Output the (x, y) coordinate of the center of the cell containing the given text.  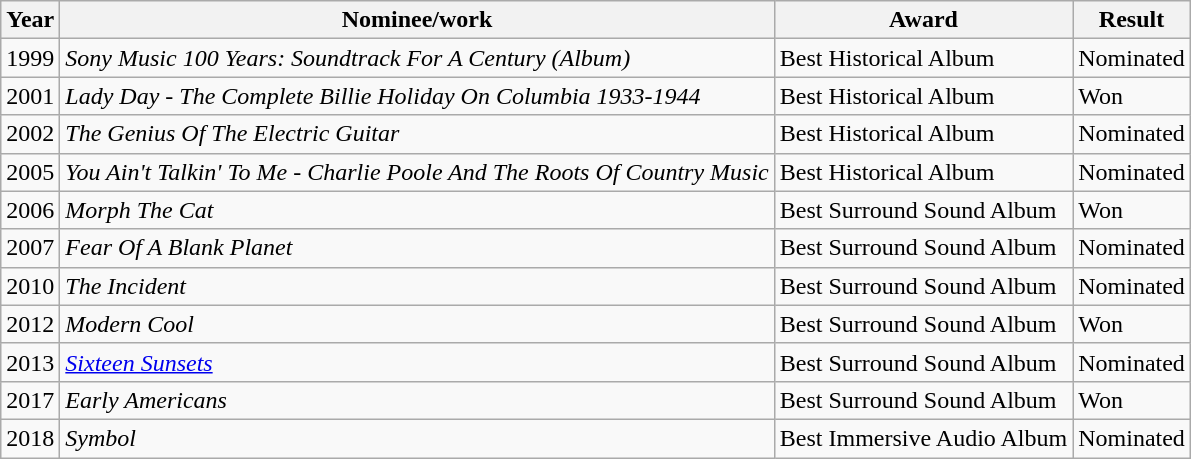
Best Immersive Audio Album (923, 438)
Result (1132, 20)
Sony Music 100 Years: Soundtrack For A Century (Album) (417, 58)
2018 (30, 438)
2005 (30, 172)
Fear Of A Blank Planet (417, 248)
Lady Day - The Complete Billie Holiday On Columbia 1933-1944 (417, 96)
Award (923, 20)
2012 (30, 324)
The Genius Of The Electric Guitar (417, 134)
2013 (30, 362)
Nominee/work (417, 20)
2017 (30, 400)
2006 (30, 210)
Early Americans (417, 400)
Sixteen Sunsets (417, 362)
Year (30, 20)
2010 (30, 286)
The Incident (417, 286)
2001 (30, 96)
Morph The Cat (417, 210)
Modern Cool (417, 324)
2007 (30, 248)
2002 (30, 134)
You Ain't Talkin' To Me - Charlie Poole And The Roots Of Country Music (417, 172)
Symbol (417, 438)
1999 (30, 58)
